Provide the (x, y) coordinate of the cell's center where the given text is located.  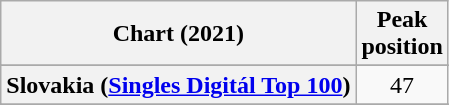
Slovakia (Singles Digitál Top 100) (178, 85)
47 (402, 85)
Chart (2021) (178, 34)
Peak position (402, 34)
